Locate the cell with the specified text and output its [x, y] center coordinate. 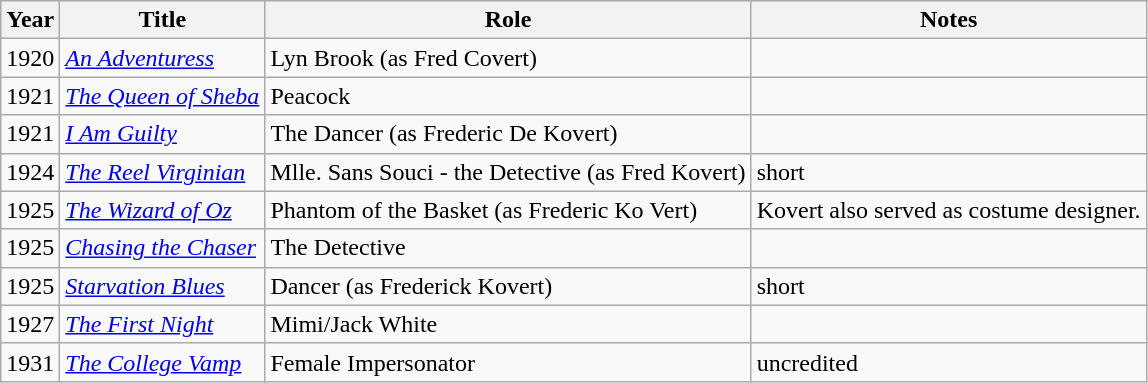
1927 [30, 324]
Role [508, 20]
The Wizard of Oz [162, 210]
Lyn Brook (as Fred Covert) [508, 58]
The Dancer (as Frederic De Kovert) [508, 134]
uncredited [948, 362]
1920 [30, 58]
Dancer (as Frederick Kovert) [508, 286]
The Queen of Sheba [162, 96]
1924 [30, 172]
The Reel Virginian [162, 172]
Phantom of the Basket (as Frederic Ko Vert) [508, 210]
Chasing the Chaser [162, 248]
The Detective [508, 248]
An Adventuress [162, 58]
I Am Guilty [162, 134]
Mimi/Jack White [508, 324]
Title [162, 20]
The First Night [162, 324]
Mlle. Sans Souci - the Detective (as Fred Kovert) [508, 172]
Notes [948, 20]
Year [30, 20]
1931 [30, 362]
Female Impersonator [508, 362]
Peacock [508, 96]
Starvation Blues [162, 286]
The College Vamp [162, 362]
Kovert also served as costume designer. [948, 210]
